Identify which cell holds the provided text, then report its (x, y) central coordinate. 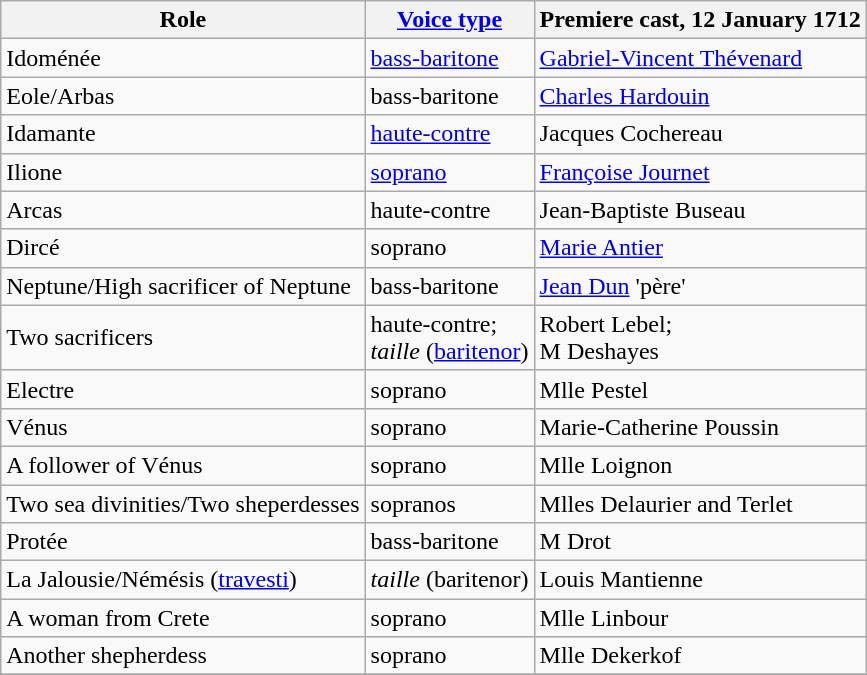
Vénus (183, 427)
Idoménée (183, 58)
Mlles Delaurier and Terlet (700, 503)
Dircé (183, 248)
Mlle Loignon (700, 465)
Louis Mantienne (700, 580)
La Jalousie/Némésis (travesti) (183, 580)
A follower of Vénus (183, 465)
Françoise Journet (700, 172)
Voice type (450, 20)
Jean Dun 'père' (700, 286)
Ilione (183, 172)
Jean-Baptiste Buseau (700, 210)
Protée (183, 542)
haute-contre;taille (baritenor) (450, 338)
Gabriel-Vincent Thévenard (700, 58)
A woman from Crete (183, 618)
Marie-Catherine Poussin (700, 427)
Eole/Arbas (183, 96)
Mlle Dekerkof (700, 656)
Another shepherdess (183, 656)
Arcas (183, 210)
Premiere cast, 12 January 1712 (700, 20)
Role (183, 20)
Neptune/High sacrificer of Neptune (183, 286)
Mlle Linbour (700, 618)
taille (baritenor) (450, 580)
Robert Lebel;M Deshayes (700, 338)
sopranos (450, 503)
Two sea divinities/Two sheperdesses (183, 503)
Mlle Pestel (700, 389)
M Drot (700, 542)
Two sacrificers (183, 338)
Jacques Cochereau (700, 134)
Marie Antier (700, 248)
Idamante (183, 134)
Charles Hardouin (700, 96)
Electre (183, 389)
